Provide the [x, y] coordinate of the cell's center where the given text is located.  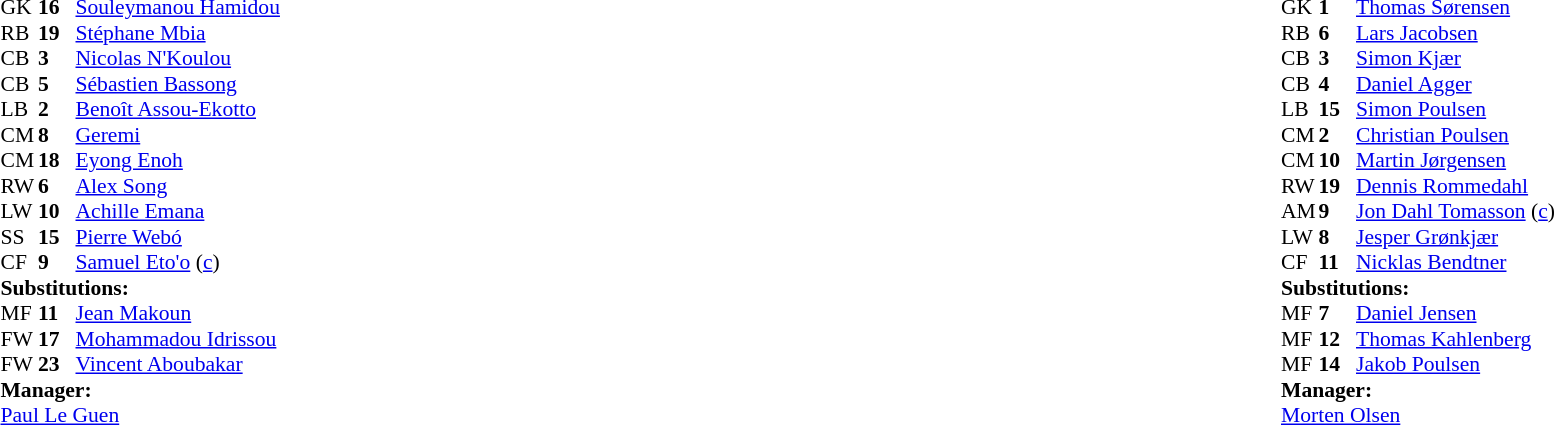
Stéphane Mbia [178, 33]
Pierre Webó [178, 237]
17 [57, 339]
5 [57, 84]
Nicolas N'Koulou [178, 59]
7 [1338, 313]
12 [1338, 339]
Sébastien Bassong [178, 84]
Substitutions: [140, 288]
SS [19, 237]
Benoît Assou-Ekotto [178, 109]
Eyong Enoh [178, 161]
4 [1338, 84]
14 [1338, 365]
23 [57, 365]
AM [1300, 211]
Achille Emana [178, 211]
Mohammadou Idrissou [178, 339]
Geremi [178, 135]
Alex Song [178, 186]
Samuel Eto'o (c) [178, 263]
18 [57, 161]
Jean Makoun [178, 313]
Vincent Aboubakar [178, 365]
Manager: [140, 390]
